For the text-containing cell, return its midpoint in [X, Y] coordinate format. 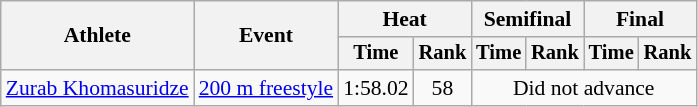
1:58.02 [376, 88]
Zurab Khomasuridze [98, 88]
Event [266, 36]
Athlete [98, 36]
58 [443, 88]
Did not advance [584, 88]
Semifinal [527, 19]
Final [640, 19]
Heat [404, 19]
200 m freestyle [266, 88]
